Scan for the cell matching the given text and deliver its (x, y) coordinate at center. 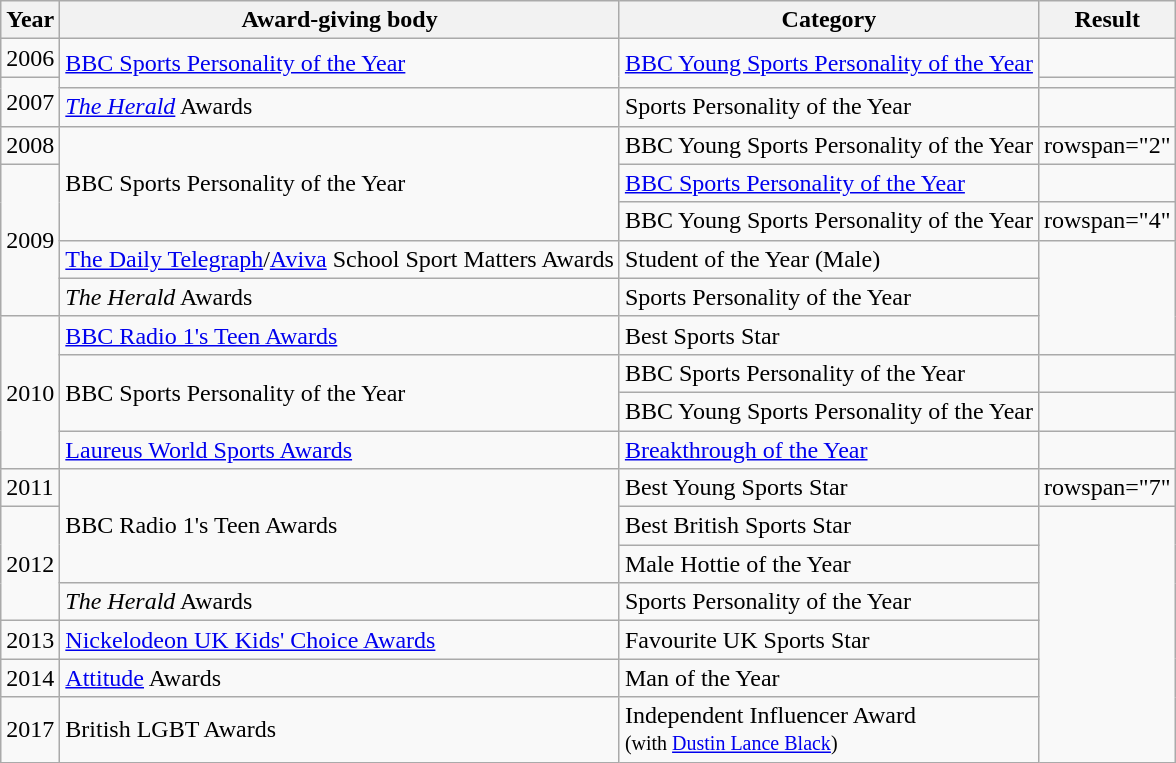
Nickelodeon UK Kids' Choice Awards (340, 640)
2008 (30, 145)
Best Young Sports Star (828, 488)
2017 (30, 730)
Independent Influencer Award(with Dustin Lance Black) (828, 730)
Attitude Awards (340, 678)
Best Sports Star (828, 335)
2011 (30, 488)
Male Hottie of the Year (828, 564)
2013 (30, 640)
Student of the Year (Male) (828, 259)
2012 (30, 564)
2009 (30, 240)
rowspan="7" (1107, 488)
Category (828, 20)
rowspan="2" (1107, 145)
Result (1107, 20)
Best British Sports Star (828, 526)
Favourite UK Sports Star (828, 640)
2010 (30, 392)
2006 (30, 58)
2014 (30, 678)
The Daily Telegraph/Aviva School Sport Matters Awards (340, 259)
Man of the Year (828, 678)
Year (30, 20)
Laureus World Sports Awards (340, 449)
Breakthrough of the Year (828, 449)
British LGBT Awards (340, 730)
2007 (30, 102)
rowspan="4" (1107, 221)
Award-giving body (340, 20)
